From the cell containing the given text, extract its center point as [x, y] coordinate. 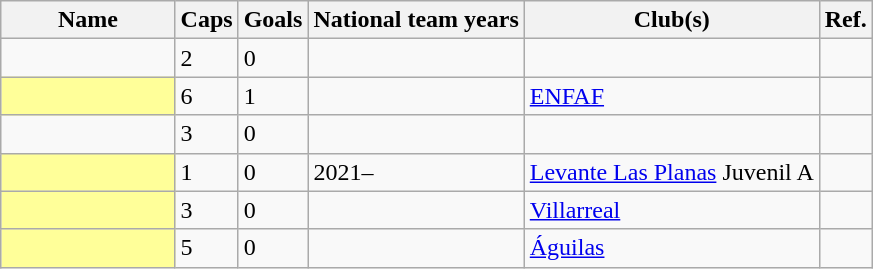
Goals [273, 20]
Villarreal [672, 210]
6 [206, 96]
Club(s) [672, 20]
Águilas [672, 248]
Caps [206, 20]
Levante Las Planas Juvenil A [672, 172]
5 [206, 248]
Name [88, 20]
Ref. [846, 20]
2 [206, 58]
National team years [416, 20]
2021– [416, 172]
ENFAF [672, 96]
